Return (X, Y) of the center of cell containing provided text 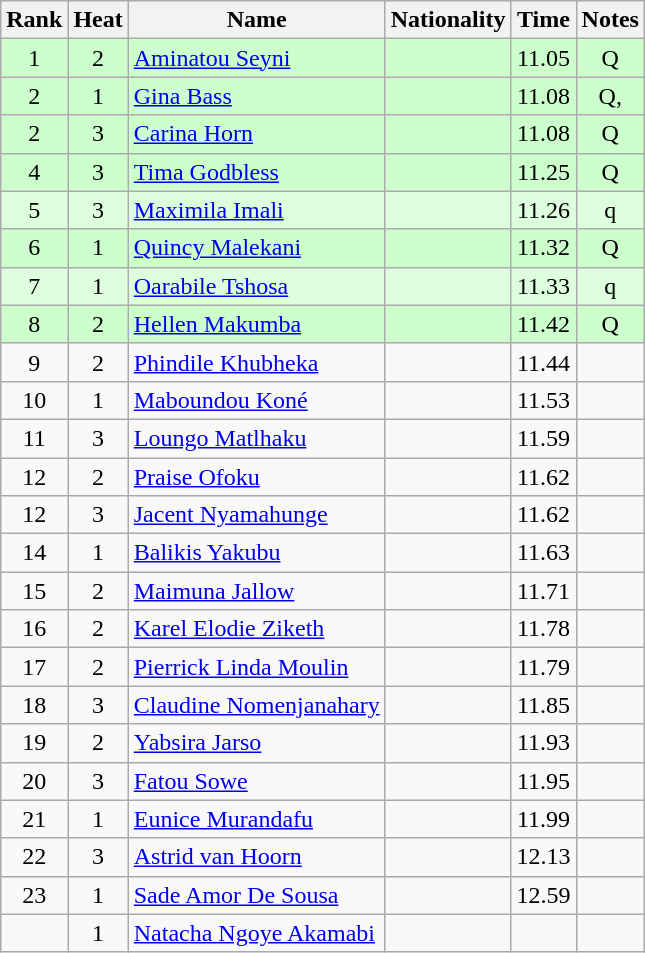
11 (34, 438)
18 (34, 705)
Praise Ofoku (256, 477)
11.32 (544, 248)
Notes (610, 20)
Natacha Ngoye Akamabi (256, 933)
Eunice Murandafu (256, 819)
11.26 (544, 210)
Sade Amor De Sousa (256, 895)
11.95 (544, 781)
Oarabile Tshosa (256, 286)
Jacent Nyamahunge (256, 515)
6 (34, 248)
20 (34, 781)
12.59 (544, 895)
Nationality (448, 20)
Aminatou Seyni (256, 58)
Name (256, 20)
10 (34, 400)
8 (34, 324)
Rank (34, 20)
Time (544, 20)
Quincy Malekani (256, 248)
4 (34, 172)
22 (34, 857)
11.79 (544, 667)
21 (34, 819)
17 (34, 667)
11.42 (544, 324)
16 (34, 629)
7 (34, 286)
12.13 (544, 857)
Yabsira Jarso (256, 743)
11.53 (544, 400)
Claudine Nomenjanahary (256, 705)
Carina Horn (256, 134)
11.93 (544, 743)
11.44 (544, 362)
11.59 (544, 438)
15 (34, 591)
11.25 (544, 172)
Hellen Makumba (256, 324)
Q, (610, 96)
Maboundou Koné (256, 400)
11.85 (544, 705)
Heat (98, 20)
14 (34, 553)
Balikis Yakubu (256, 553)
Phindile Khubheka (256, 362)
9 (34, 362)
Maximila Imali (256, 210)
11.71 (544, 591)
Astrid van Hoorn (256, 857)
Gina Bass (256, 96)
Pierrick Linda Moulin (256, 667)
5 (34, 210)
Loungo Matlhaku (256, 438)
11.33 (544, 286)
11.78 (544, 629)
23 (34, 895)
19 (34, 743)
11.05 (544, 58)
Fatou Sowe (256, 781)
Karel Elodie Ziketh (256, 629)
11.63 (544, 553)
Tima Godbless (256, 172)
Maimuna Jallow (256, 591)
11.99 (544, 819)
